Identify which cell holds the provided text, then report its [X, Y] central coordinate. 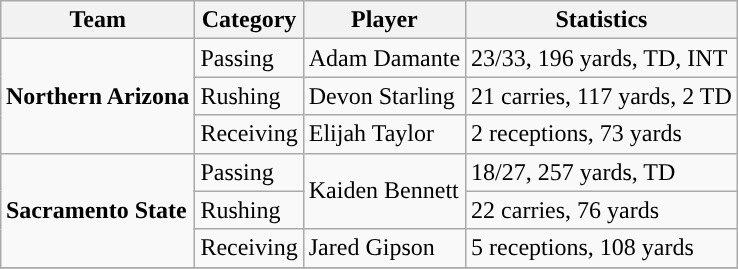
Adam Damante [384, 58]
18/27, 257 yards, TD [602, 172]
Kaiden Bennett [384, 191]
Northern Arizona [97, 96]
Sacramento State [97, 210]
22 carries, 76 yards [602, 210]
Team [97, 20]
Elijah Taylor [384, 134]
21 carries, 117 yards, 2 TD [602, 96]
2 receptions, 73 yards [602, 134]
Player [384, 20]
Jared Gipson [384, 248]
5 receptions, 108 yards [602, 248]
Statistics [602, 20]
Category [249, 20]
Devon Starling [384, 96]
23/33, 196 yards, TD, INT [602, 58]
